Provide the [X, Y] coordinate of the cell's center where the given text is located.  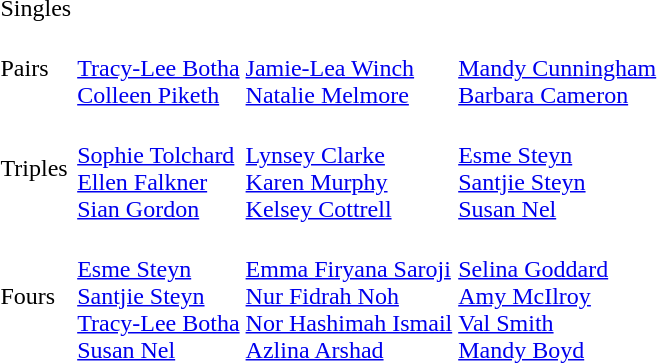
Tracy-Lee BothaColleen Piketh [158, 68]
Jamie-Lea WinchNatalie Melmore [349, 68]
Lynsey ClarkeKaren MurphyKelsey Cottrell [349, 168]
Sophie TolchardEllen FalknerSian Gordon [158, 168]
